Identify which cell holds the provided text, then report its [x, y] central coordinate. 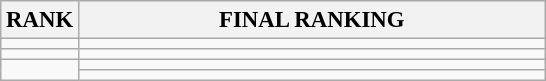
FINAL RANKING [312, 20]
RANK [40, 20]
